From the cell containing the given text, extract its center point as (x, y) coordinate. 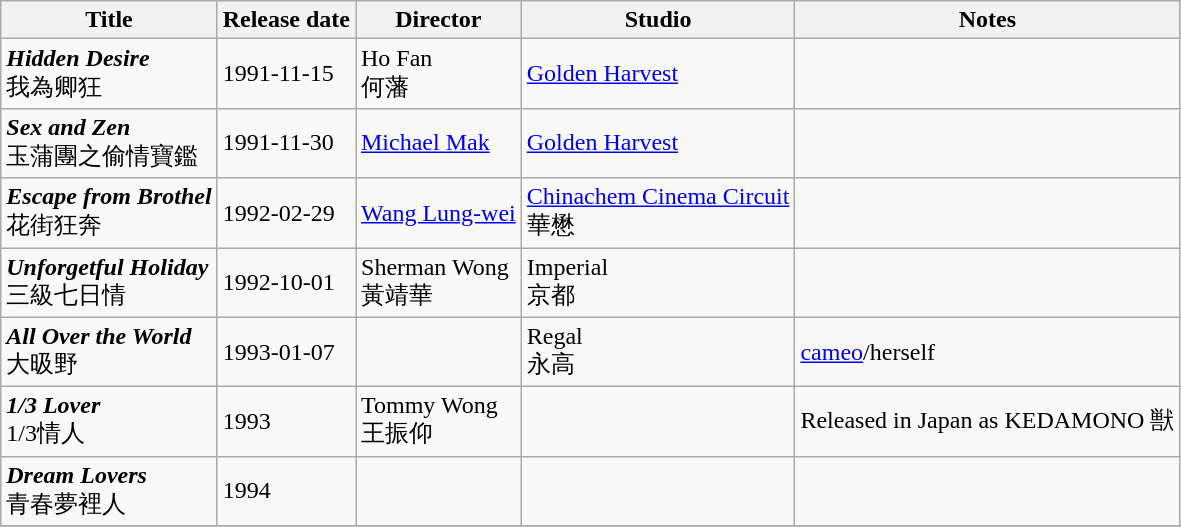
Released in Japan as KEDAMONO 獣 (988, 422)
Sex and Zen玉蒲團之偷情寶鑑 (109, 143)
Ho Fan何藩 (439, 74)
Sherman Wong黃靖華 (439, 283)
Release date (286, 20)
1994 (286, 491)
Regal永高 (658, 352)
1/3 Lover1/3情人 (109, 422)
Hidden Desire我為卿狂 (109, 74)
Imperial京都 (658, 283)
1991-11-30 (286, 143)
1991-11-15 (286, 74)
Chinachem Cinema Circuit華懋 (658, 213)
Escape from Brothel花街狂奔 (109, 213)
Unforgetful Holiday三級七日情 (109, 283)
Notes (988, 20)
Title (109, 20)
1992-10-01 (286, 283)
Wang Lung-wei (439, 213)
1992-02-29 (286, 213)
1993 (286, 422)
Dream Lovers青春夢裡人 (109, 491)
Michael Mak (439, 143)
cameo/herself (988, 352)
Tommy Wong王振仰 (439, 422)
All Over the World大昅野 (109, 352)
Studio (658, 20)
1993-01-07 (286, 352)
Director (439, 20)
